Identify which cell holds the provided text, then report its [x, y] central coordinate. 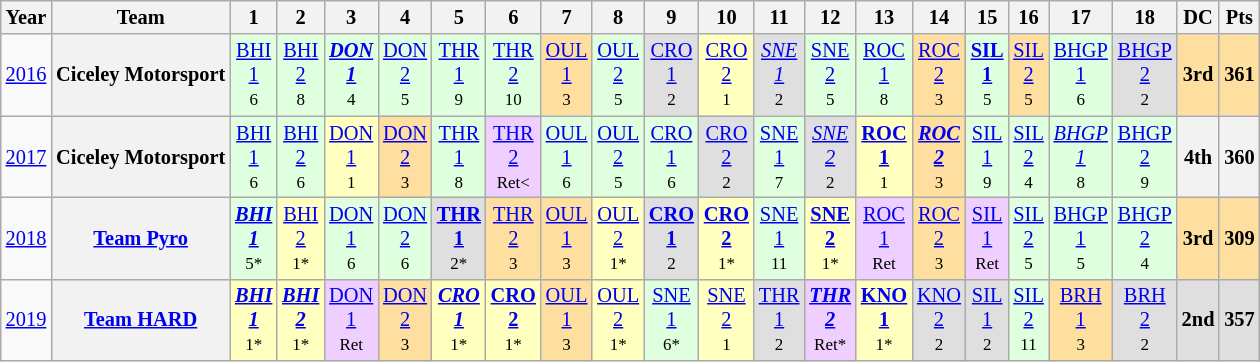
BHGP22 [1145, 75]
BHGP15 [1081, 238]
12 [830, 17]
SNE111 [779, 238]
THR12 [779, 320]
3 [351, 17]
DON11 [351, 157]
4 [405, 17]
10 [726, 17]
SNE16* [672, 320]
SIL24 [1028, 157]
2017 [26, 157]
6 [514, 17]
Team Pyro [140, 238]
DON25 [405, 75]
15 [988, 17]
SNE25 [830, 75]
361 [1239, 75]
9 [672, 17]
2019 [26, 320]
THR18 [459, 157]
Team HARD [140, 320]
THR2Ret< [514, 157]
SNE12 [779, 75]
SIL15 [988, 75]
THR23 [514, 238]
BHI28 [300, 75]
THR19 [459, 75]
360 [1239, 157]
DON16 [351, 238]
11 [779, 17]
8 [618, 17]
DC [1198, 17]
14 [939, 17]
BHGP24 [1145, 238]
309 [1239, 238]
SNE21* [830, 238]
16 [1028, 17]
BRH22 [1145, 320]
DON1Ret [351, 320]
CRO22 [726, 157]
THR210 [514, 75]
THR2Ret* [830, 320]
SIL12 [988, 320]
Pts [1239, 17]
13 [884, 17]
CRO11* [459, 320]
Team [140, 17]
BHGP16 [1081, 75]
2nd [1198, 320]
SIL19 [988, 157]
KNO11* [884, 320]
BHGP18 [1081, 157]
ROC18 [884, 75]
OUL16 [567, 157]
BHI15* [254, 238]
BHI11* [254, 320]
SIL1Ret [988, 238]
KNO22 [939, 320]
18 [1145, 17]
17 [1081, 17]
ROC1Ret [884, 238]
Year [26, 17]
SNE22 [830, 157]
CRO16 [672, 157]
BRH13 [1081, 320]
SNE21 [726, 320]
4th [1198, 157]
ROC11 [884, 157]
THR12* [459, 238]
7 [567, 17]
BHGP29 [1145, 157]
2018 [26, 238]
SIL211 [1028, 320]
SNE17 [779, 157]
CRO21 [726, 75]
2 [300, 17]
1 [254, 17]
DON14 [351, 75]
BHI26 [300, 157]
357 [1239, 320]
2016 [26, 75]
DON26 [405, 238]
5 [459, 17]
